Find where the given text appears and provide that cell's center as [X, Y] coordinate. 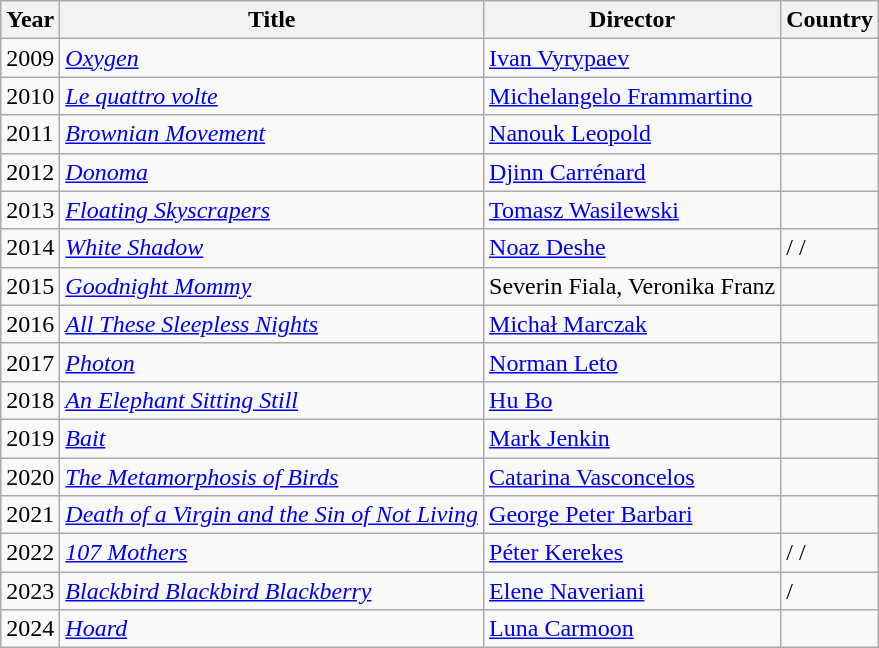
Djinn Carrénard [632, 172]
Hu Bo [632, 400]
Michelangelo Frammartino [632, 96]
Bait [272, 438]
Floating Skyscrapers [272, 210]
Ivan Vyrypaev [632, 58]
Elene Naveriani [632, 591]
2024 [30, 629]
2012 [30, 172]
2016 [30, 324]
2011 [30, 134]
Mark Jenkin [632, 438]
Oxygen [272, 58]
2017 [30, 362]
2018 [30, 400]
Year [30, 20]
2014 [30, 248]
George Peter Barbari [632, 515]
Tomasz Wasilewski [632, 210]
2009 [30, 58]
107 Mothers [272, 553]
An Elephant Sitting Still [272, 400]
Director [632, 20]
Luna Carmoon [632, 629]
/ [830, 591]
Le quattro volte [272, 96]
Nanouk Leopold [632, 134]
Title [272, 20]
Norman Leto [632, 362]
Blackbird Blackbird Blackberry [272, 591]
Hoard [272, 629]
Country [830, 20]
Catarina Vasconcelos [632, 477]
White Shadow [272, 248]
2015 [30, 286]
Photon [272, 362]
Death of a Virgin and the Sin of Not Living [272, 515]
2022 [30, 553]
All These Sleepless Nights [272, 324]
2023 [30, 591]
Goodnight Mommy [272, 286]
Michał Marczak [632, 324]
Brownian Movement [272, 134]
2010 [30, 96]
2013 [30, 210]
Péter Kerekes [632, 553]
Severin Fiala, Veronika Franz [632, 286]
2021 [30, 515]
2019 [30, 438]
2020 [30, 477]
Noaz Deshe [632, 248]
The Metamorphosis of Birds [272, 477]
Donoma [272, 172]
